Determine the [X, Y] coordinate at the center of the cell enclosing the given text.  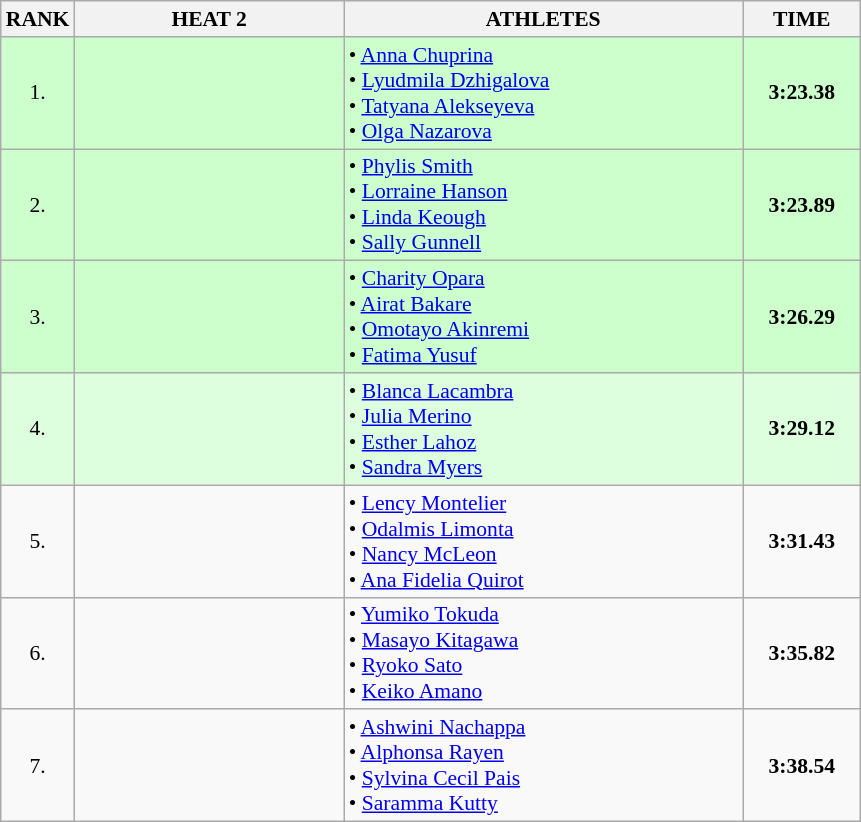
1. [38, 93]
2. [38, 205]
3. [38, 317]
6. [38, 653]
RANK [38, 19]
3:29.12 [802, 429]
3:23.38 [802, 93]
• Yumiko Tokuda• Masayo Kitagawa• Ryoko Sato• Keiko Amano [544, 653]
3:26.29 [802, 317]
• Charity Opara• Airat Bakare• Omotayo Akinremi• Fatima Yusuf [544, 317]
• Ashwini Nachappa• Alphonsa Rayen• Sylvina Cecil Pais• Saramma Kutty [544, 766]
4. [38, 429]
• Anna Chuprina• Lyudmila Dzhigalova• Tatyana Alekseyeva• Olga Nazarova [544, 93]
3:38.54 [802, 766]
ATHLETES [544, 19]
3:35.82 [802, 653]
7. [38, 766]
3:23.89 [802, 205]
TIME [802, 19]
• Blanca Lacambra• Julia Merino• Esther Lahoz• Sandra Myers [544, 429]
• Phylis Smith• Lorraine Hanson• Linda Keough• Sally Gunnell [544, 205]
HEAT 2 [208, 19]
5. [38, 541]
• Lency Montelier• Odalmis Limonta• Nancy McLeon• Ana Fidelia Quirot [544, 541]
3:31.43 [802, 541]
